For the text-containing cell, return its midpoint in (X, Y) coordinate format. 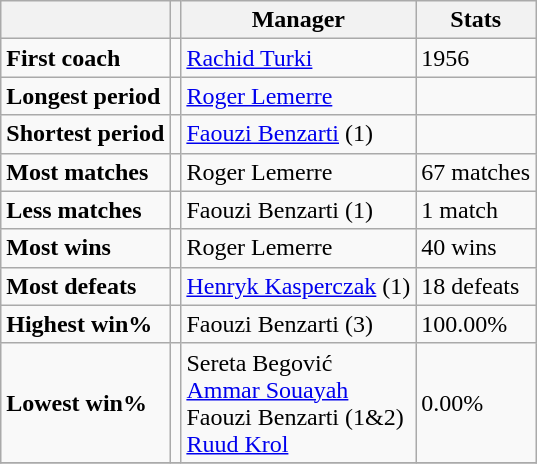
Most wins (86, 248)
Highest win% (86, 324)
Henryk Kasperczak (1) (298, 286)
Shortest period (86, 134)
Stats (476, 20)
Most defeats (86, 286)
Lowest win% (86, 402)
Most matches (86, 172)
First coach (86, 58)
Rachid Turki (298, 58)
0.00% (476, 402)
Manager (298, 20)
40 wins (476, 248)
18 defeats (476, 286)
67 matches (476, 172)
Less matches (86, 210)
Longest period (86, 96)
1956 (476, 58)
Sereta Begović Ammar Souayah Faouzi Benzarti (1&2) Ruud Krol (298, 402)
1 match (476, 210)
100.00% (476, 324)
Faouzi Benzarti (3) (298, 324)
